Return [x, y] of the center of cell containing provided text 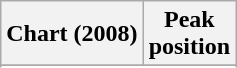
Peak position [189, 34]
Chart (2008) [72, 34]
